Return the [x, y] coordinate for the center point of the cell that contains the specified text.  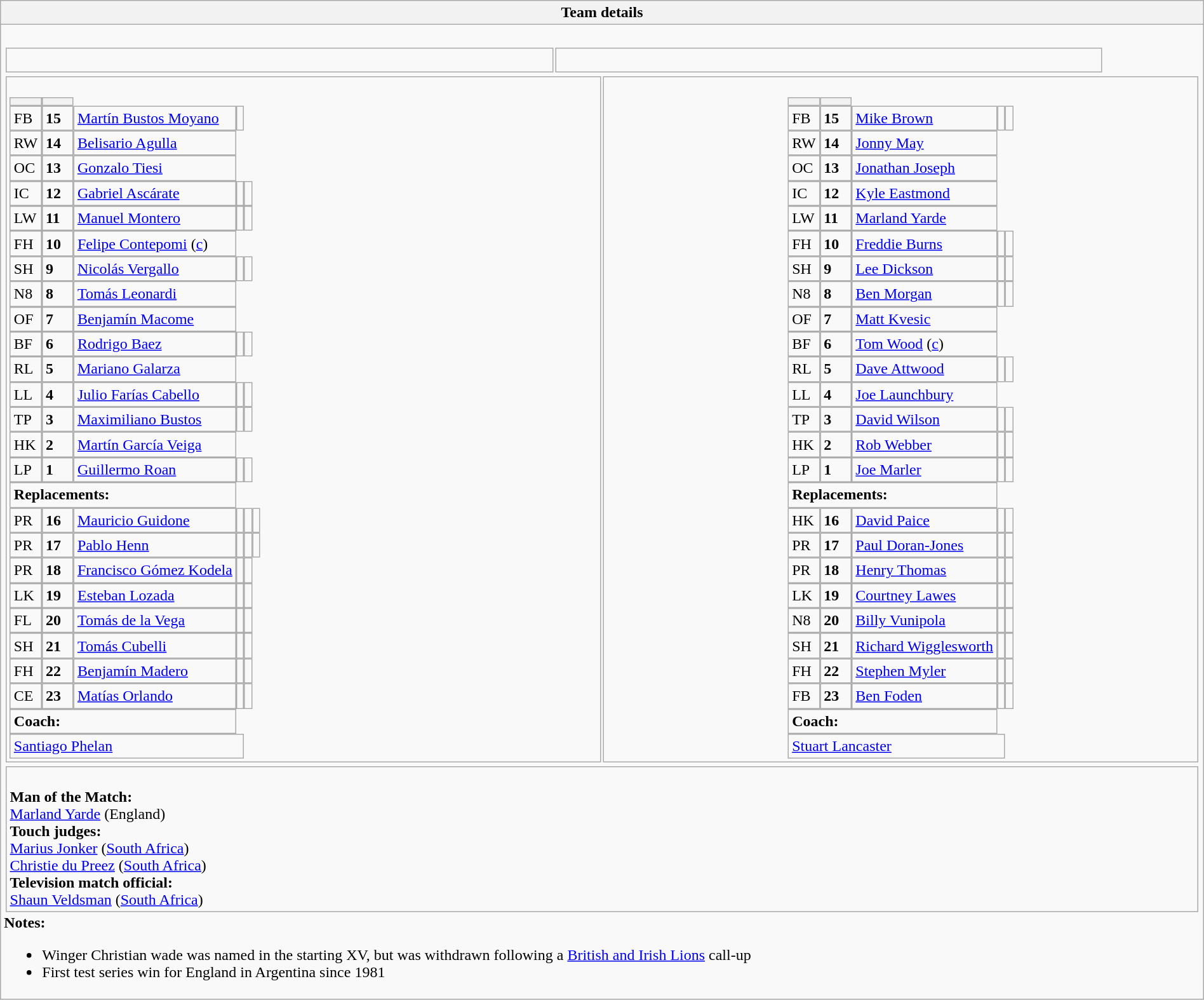
Rodrigo Baez [155, 344]
Mike Brown [925, 118]
FL [26, 621]
Benjamín Macome [155, 319]
Courtney Lawes [925, 595]
Benjamín Madero [155, 671]
Felipe Contepomi (c) [155, 244]
Santiago Phelan [127, 747]
Matías Orlando [155, 696]
Tom Wood (c) [925, 344]
Martín Bustos Moyano [155, 118]
Marland Yarde [925, 219]
Rob Webber [925, 445]
Tomás de la Vega [155, 621]
CE [26, 696]
Martín García Veiga [155, 445]
Joe Launchbury [925, 395]
Gabriel Ascárate [155, 193]
David Wilson [925, 419]
Ben Foden [925, 696]
Lee Dickson [925, 269]
Dave Attwood [925, 369]
Guillermo Roan [155, 470]
Nicolás Vergallo [155, 269]
Belisario Agulla [155, 143]
Pablo Henn [155, 545]
Mauricio Guidone [155, 520]
Paul Doran-Jones [925, 545]
Freddie Burns [925, 244]
Gonzalo Tiesi [155, 168]
Stuart Lancaster [897, 747]
Francisco Gómez Kodela [155, 571]
Matt Kvesic [925, 319]
Kyle Eastmond [925, 193]
Tomás Cubelli [155, 646]
Jonny May [925, 143]
Mariano Galarza [155, 369]
Manuel Montero [155, 219]
Maximiliano Bustos [155, 419]
Esteban Lozada [155, 595]
Stephen Myler [925, 671]
Tomás Leonardi [155, 294]
David Paice [925, 520]
Billy Vunipola [925, 621]
Ben Morgan [925, 294]
Julio Farías Cabello [155, 395]
Henry Thomas [925, 571]
Richard Wigglesworth [925, 646]
Jonathan Joseph [925, 168]
Team details [602, 13]
Joe Marler [925, 470]
